Find where the given text appears and provide that cell's center as [X, Y] coordinate. 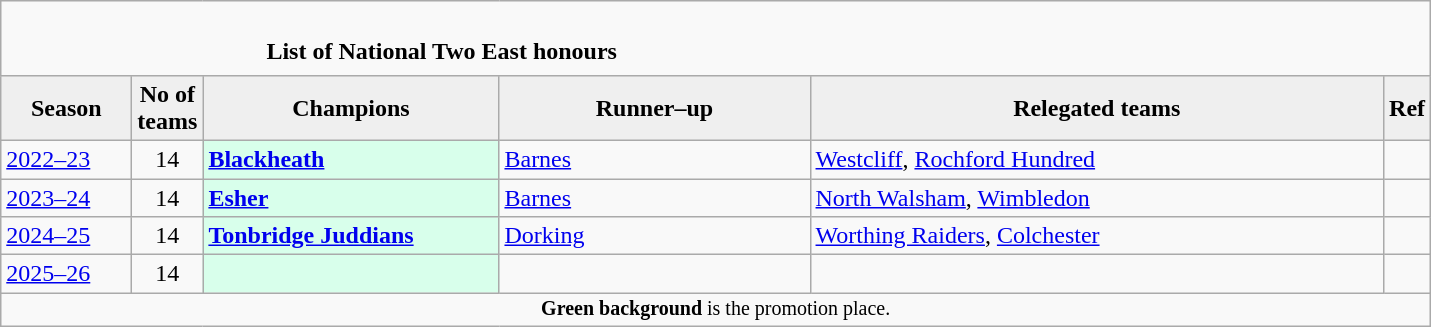
Blackheath [351, 159]
2025–26 [66, 274]
Runner–up [654, 108]
Tonbridge Juddians [351, 236]
North Walsham, Wimbledon [1097, 197]
2024–25 [66, 236]
Esher [351, 197]
Season [66, 108]
Dorking [654, 236]
Ref [1408, 108]
No of teams [168, 108]
Champions [351, 108]
Worthing Raiders, Colchester [1097, 236]
Relegated teams [1097, 108]
Green background is the promotion place. [716, 310]
2022–23 [66, 159]
2023–24 [66, 197]
Westcliff, Rochford Hundred [1097, 159]
